For the text-containing cell, return its midpoint in [X, Y] coordinate format. 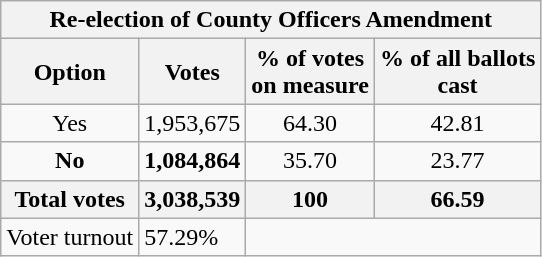
42.81 [457, 123]
Option [70, 72]
1,084,864 [192, 161]
% of all ballotscast [457, 72]
Voter turnout [70, 237]
23.77 [457, 161]
66.59 [457, 199]
3,038,539 [192, 199]
Re-election of County Officers Amendment [271, 20]
100 [310, 199]
64.30 [310, 123]
No [70, 161]
Total votes [70, 199]
57.29% [192, 237]
% of voteson measure [310, 72]
Votes [192, 72]
1,953,675 [192, 123]
Yes [70, 123]
35.70 [310, 161]
